For the text-containing cell, return its midpoint in (X, Y) coordinate format. 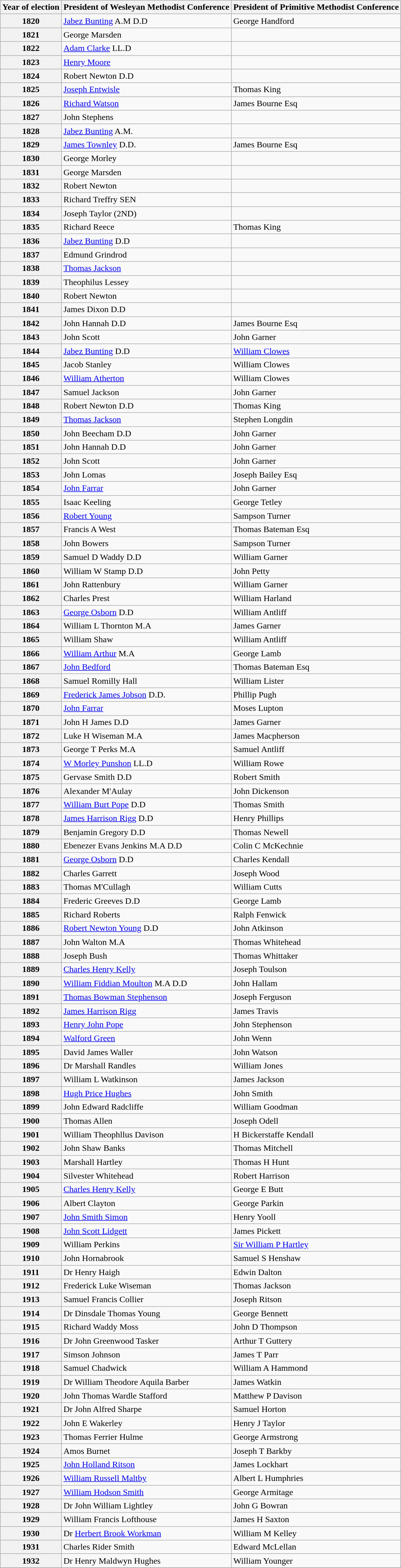
1871 (31, 722)
1840 (31, 296)
John Stephenson (316, 1024)
1886 (31, 928)
Thomas Allen (146, 1121)
1922 (31, 1423)
Henry Moore (146, 62)
1833 (31, 200)
John E Wakerley (146, 1423)
William Francis Lofthouse (146, 1520)
Samuel Chadwick (146, 1368)
1908 (31, 1231)
John Smith Simon (146, 1217)
Dr Henry Maldwyn Hughes (146, 1561)
Jacob Stanley (146, 364)
Joseph Odell (316, 1121)
Robert Young (146, 516)
John Beecham D.D (146, 433)
1903 (31, 1162)
Samuel S Henshaw (316, 1258)
1902 (31, 1148)
1858 (31, 543)
1887 (31, 942)
1835 (31, 227)
Thomas Ferrier Hulme (146, 1437)
1845 (31, 364)
President of Primitive Methodist Conference (316, 7)
George Handford (316, 21)
John Watson (316, 1052)
1923 (31, 1437)
1820 (31, 21)
1826 (31, 103)
Dr Dinsdale Thomas Young (146, 1313)
Joseph Ritson (316, 1300)
1834 (31, 213)
Albert Clayton (146, 1203)
John Wenn (316, 1038)
1853 (31, 475)
1873 (31, 750)
William Jones (316, 1066)
1914 (31, 1313)
1913 (31, 1300)
William Arthur M.A (146, 653)
George E Butt (316, 1189)
1865 (31, 640)
Frederick Luke Wiseman (146, 1286)
1881 (31, 860)
1921 (31, 1409)
William Cutts (316, 887)
William Theophllus Davison (146, 1135)
John Dickenson (316, 791)
1859 (31, 557)
Edmund Grindrod (146, 255)
1898 (31, 1093)
William L Thornton M.A (146, 626)
John Hornabrook (146, 1258)
Thomas M'Cullagh (146, 887)
Henry Phillips (316, 818)
1860 (31, 571)
1850 (31, 433)
1885 (31, 915)
John Shaw Banks (146, 1148)
Thomas Newell (316, 832)
James Lockhart (316, 1464)
1897 (31, 1080)
1829 (31, 144)
Dr John Alfred Sharpe (146, 1409)
Dr William Theodore Aquila Barber (146, 1382)
1880 (31, 846)
William Lister (316, 681)
Joseph Entwisle (146, 90)
Richard Roberts (146, 915)
William Hodson Smith (146, 1492)
1839 (31, 282)
Marshall Hartley (146, 1162)
John Walton M.A (146, 942)
Francis A West (146, 530)
1892 (31, 1011)
Adam Clarke LL.D (146, 48)
William Perkins (146, 1244)
John G Bowran (316, 1506)
1901 (31, 1135)
George Tetley (316, 502)
William Shaw (146, 640)
H Bickerstaffe Kendall (316, 1135)
Thomas Mitchell (316, 1148)
1831 (31, 172)
1909 (31, 1244)
1821 (31, 35)
Henry John Pope (146, 1024)
James Watkin (316, 1382)
George Bennett (316, 1313)
Silvester Whitehead (146, 1176)
1925 (31, 1464)
Charles Garrett (146, 873)
Ralph Fenwick (316, 915)
James Pickett (316, 1231)
Joseph Taylor (2ND) (146, 213)
1875 (31, 777)
William Burt Pope D.D (146, 804)
1867 (31, 667)
Luke H Wiseman M.A (146, 736)
Ebenezer Evans Jenkins M.A D.D (146, 846)
John Edward Radcliffe (146, 1107)
1823 (31, 62)
Robert Smith (316, 777)
Jabez Bunting A.M D.D (146, 21)
1864 (31, 626)
1924 (31, 1451)
1929 (31, 1520)
1899 (31, 1107)
John H James D.D (146, 722)
John Scott Lidgett (146, 1231)
William Goodman (316, 1107)
Henry Yooll (316, 1217)
Samuel Romilly Hall (146, 681)
Richard Reece (146, 227)
Frederick James Jobson D.D. (146, 695)
1894 (31, 1038)
Stephen Longdin (316, 420)
Richard Treffry SEN (146, 200)
John Hallam (316, 983)
1836 (31, 241)
John Stephens (146, 117)
1852 (31, 461)
John Petty (316, 571)
1890 (31, 983)
1822 (31, 48)
Samuel D Waddy D.D (146, 557)
1847 (31, 392)
1848 (31, 406)
Dr John William Lightley (146, 1506)
1917 (31, 1355)
1854 (31, 488)
Phillip Pugh (316, 695)
William Russell Maltby (146, 1478)
1911 (31, 1272)
Thomas Bowman Stephenson (146, 997)
James Harrison Rigg D.D (146, 818)
1872 (31, 736)
Joseph Wood (316, 873)
1843 (31, 337)
George Parkin (316, 1203)
1907 (31, 1217)
John Lomas (146, 475)
Samuel Horton (316, 1409)
1870 (31, 708)
1932 (31, 1561)
Joseph T Barkby (316, 1451)
Gervase Smith D.D (146, 777)
1824 (31, 76)
James Harrison Rigg (146, 1011)
John Atkinson (316, 928)
President of Wesleyan Methodist Conference (146, 7)
1868 (31, 681)
John D Thompson (316, 1327)
1891 (31, 997)
1882 (31, 873)
Jabez Bunting A.M. (146, 131)
1927 (31, 1492)
John Holland Ritson (146, 1464)
1895 (31, 1052)
Benjamin Gregory D.D (146, 832)
John Bowers (146, 543)
Hugh Price Hughes (146, 1093)
George Armitage (316, 1492)
James Macpherson (316, 736)
1846 (31, 378)
1844 (31, 351)
Thomas Whittaker (316, 956)
1877 (31, 804)
1878 (31, 818)
Matthew P Davison (316, 1396)
1906 (31, 1203)
1857 (31, 530)
Theophilus Lessey (146, 282)
John Smith (316, 1093)
1918 (31, 1368)
Dr Henry Haigh (146, 1272)
John Rattenbury (146, 584)
Charles Prest (146, 598)
Robert Harrison (316, 1176)
William Harland (316, 598)
James H Saxton (316, 1520)
Joseph Bush (146, 956)
William A Hammond (316, 1368)
1863 (31, 612)
Samuel Jackson (146, 392)
James T Parr (316, 1355)
1905 (31, 1189)
1849 (31, 420)
1876 (31, 791)
1900 (31, 1121)
Robert Newton Young D.D (146, 928)
1851 (31, 447)
Year of election (31, 7)
1855 (31, 502)
1904 (31, 1176)
Dr John Greenwood Tasker (146, 1341)
1830 (31, 158)
Dr Marshall Randles (146, 1066)
1838 (31, 268)
1856 (31, 516)
1916 (31, 1341)
1926 (31, 1478)
George Morley (146, 158)
George T Perks M.A (146, 750)
1915 (31, 1327)
Colin C McKechnie (316, 846)
John Bedford (146, 667)
George Armstrong (316, 1437)
Amos Burnet (146, 1451)
1832 (31, 186)
Alexander M'Aulay (146, 791)
Henry J Taylor (316, 1423)
Charles Rider Smith (146, 1547)
1893 (31, 1024)
Edward McLellan (316, 1547)
1837 (31, 255)
David James Waller (146, 1052)
1827 (31, 117)
William Rowe (316, 763)
1825 (31, 90)
1931 (31, 1547)
1884 (31, 901)
Albert L Humphries (316, 1478)
William Atherton (146, 378)
Joseph Ferguson (316, 997)
Simson Johnson (146, 1355)
1919 (31, 1382)
Samuel Francis Collier (146, 1300)
Charles Kendall (316, 860)
1928 (31, 1506)
William M Kelley (316, 1533)
Thomas Smith (316, 804)
John Thomas Wardle Stafford (146, 1396)
1888 (31, 956)
1828 (31, 131)
William L Watkinson (146, 1080)
1862 (31, 598)
Joseph Toulson (316, 969)
Isaac Keeling (146, 502)
Richard Watson (146, 103)
1866 (31, 653)
1841 (31, 310)
Walford Green (146, 1038)
1889 (31, 969)
1861 (31, 584)
William W Stamp D.D (146, 571)
William Fiddian Moulton M.A D.D (146, 983)
1874 (31, 763)
Richard Waddy Moss (146, 1327)
Edwin Dalton (316, 1272)
1879 (31, 832)
Joseph Bailey Esq (316, 475)
James Dixon D.D (146, 310)
Frederic Greeves D.D (146, 901)
1896 (31, 1066)
1842 (31, 323)
James Travis (316, 1011)
1912 (31, 1286)
Sir William P Hartley (316, 1244)
Thomas H Hunt (316, 1162)
1910 (31, 1258)
1920 (31, 1396)
Thomas Whitehead (316, 942)
Samuel Antliff (316, 750)
1883 (31, 887)
Moses Lupton (316, 708)
William Younger (316, 1561)
Arthur T Guttery (316, 1341)
1930 (31, 1533)
1869 (31, 695)
Dr Herbert Brook Workman (146, 1533)
James Townley D.D. (146, 144)
James Jackson (316, 1080)
W Morley Punshon LL.D (146, 763)
